Provide the (X, Y) coordinate of the cell's center where the given text is located.  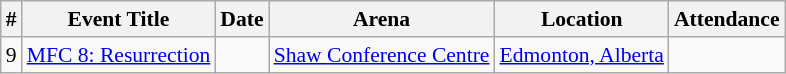
Event Title (119, 19)
Shaw Conference Centre (382, 55)
Location (582, 19)
Edmonton, Alberta (582, 55)
Arena (382, 19)
Attendance (727, 19)
# (12, 19)
Date (242, 19)
MFC 8: Resurrection (119, 55)
9 (12, 55)
